Scan for the cell matching the given text and deliver its (x, y) coordinate at center. 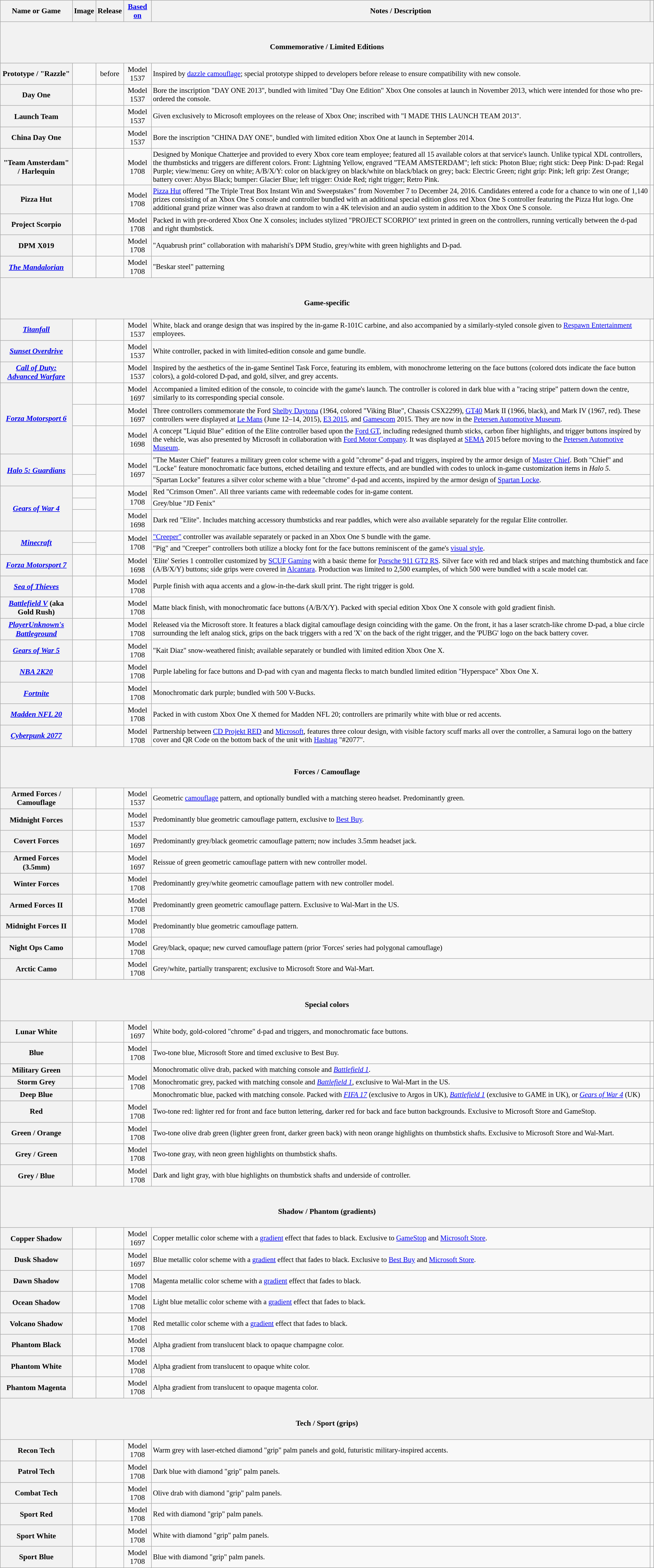
Predominantly blue geometric camouflage pattern. (401, 927)
Predominantly green geometric camouflage pattern. Exclusive to Wal-Mart in the US. (401, 905)
White with diamond "grip" palm panels. (401, 1536)
Notes / Description (401, 11)
Matte black finish, with monochromatic face buttons (A/B/X/Y). Packed with special edition Xbox One X console with gold gradient finish. (401, 608)
NBA 2K20 (36, 672)
China Day One (36, 137)
Armed Forces / Camouflage (36, 798)
Deep Blue (36, 1095)
Volcano Shadow (36, 1324)
Grey/blue "JD Fenix" (401, 504)
Based on (137, 11)
Lunar White (36, 1032)
Night Ops Camo (36, 948)
Sunset Overdrive (36, 351)
Magenta metallic color scheme with a gradient effect that fades to black. (401, 1281)
Dawn Shadow (36, 1281)
Given exclusively to Microsoft employees on the release of Xbox One; inscribed with "I MADE THIS LAUNCH TEAM 2013". (401, 117)
Image (84, 11)
Alpha gradient from translucent to opaque white color. (401, 1366)
Combat Tech (36, 1493)
Release (110, 11)
Red (36, 1112)
Blue metallic color scheme with a gradient effect that fades to black. Exclusive to Best Buy and Microsoft Store. (401, 1260)
Battlefield V (aka Gold Rush) (36, 608)
Halo 5: Guardians (36, 470)
Name or Game (36, 11)
Sport Blue (36, 1557)
Reissue of green geometric camouflage pattern with new controller model. (401, 863)
before (110, 74)
Two-tone gray, with neon green highlights on thumbstick shafts. (401, 1154)
Minecraft (36, 543)
Armed Forces (3.5mm) (36, 863)
Red with diamond "grip" palm panels. (401, 1514)
White body, gold-colored "chrome" d-pad and triggers, and monochromatic face buttons. (401, 1032)
Commemorative / Limited Editions (327, 43)
Shadow / Phantom (gradients) (327, 1207)
Fortnite (36, 693)
Two-tone blue, Microsoft Store and timed exclusive to Best Buy. (401, 1053)
"Aquabrush print" collaboration with maharishi's DPM Studio, grey/white with green highlights and D-pad. (401, 246)
Gears of War 4 (36, 509)
Copper metallic color scheme with a gradient effect that fades to black. Exclusive to GameStop and Microsoft Store. (401, 1239)
Grey/black, opaque; new curved camouflage pattern (prior 'Forces' series had polygonal camouflage) (401, 948)
Forza Motorsport 7 (36, 565)
Alpha gradient from translucent to opaque magenta color. (401, 1388)
Arctic Camo (36, 969)
Pizza Hut (36, 200)
Monochromatic grey, packed with matching console and Battlefield 1, exclusive to Wal-Mart in the US. (401, 1083)
"Kait Diaz" snow-weathered finish; available separately or bundled with limited edition Xbox One X. (401, 650)
Monochromatic dark purple; bundled with 500 V-Bucks. (401, 693)
Purple labeling for face buttons and D-pad with cyan and magenta flecks to match bundled limited edition "Hyperspace" Xbox One X. (401, 672)
Project Scorpio (36, 225)
Predominantly blue geometric camouflage pattern, exclusive to Best Buy. (401, 820)
Gears of War 5 (36, 650)
Blue (36, 1053)
Olive drab with diamond "grip" palm panels. (401, 1493)
Alpha gradient from translucent black to opaque champagne color. (401, 1345)
Storm Grey (36, 1083)
Purple finish with aqua accents and a glow-in-the-dark skull print. The right trigger is gold. (401, 586)
Warm grey with laser-etched diamond "grip" palm panels and gold, futuristic military-inspired accents. (401, 1450)
Dark red "Elite". Includes matching accessory thumbsticks and rear paddles, which were also available separately for the regular Elite controller. (401, 521)
Predominantly grey/black geometric camouflage pattern; now includes 3.5mm headset jack. (401, 841)
Covert Forces (36, 841)
Forza Motorsport 6 (36, 419)
Sea of Thieves (36, 586)
Inspired by dazzle camouflage; special prototype shipped to developers before release to ensure compatibility with new console. (401, 74)
Blue with diamond "grip" palm panels. (401, 1557)
Cyberpunk 2077 (36, 736)
Game-specific (327, 299)
Red "Crimson Omen". All three variants came with redeemable codes for in-game content. (401, 492)
Titanfall (36, 330)
Grey / Blue (36, 1176)
Day One (36, 95)
Call of Duty: Advanced Warfare (36, 373)
Geometric camouflage pattern, and optionally bundled with a matching stereo headset. Predominantly green. (401, 798)
Bore the inscription "CHINA DAY ONE", bundled with limited edition Xbox One at launch in September 2014. (401, 137)
Military Green (36, 1070)
Dark and light gray, with blue highlights on thumbstick shafts and underside of controller. (401, 1176)
White controller, packed in with limited-edition console and game bundle. (401, 351)
Packed in with custom Xbox One X themed for Madden NFL 20; controllers are primarily white with blue or red accents. (401, 715)
The Mandalorian (36, 267)
Prototype / "Razzle" (36, 74)
Sport White (36, 1536)
Predominantly grey/white geometric camouflage pattern with new controller model. (401, 883)
"Creeper" controller was available separately or packed in an Xbox One S bundle with the game. (401, 537)
Phantom Black (36, 1345)
Midnight Forces (36, 820)
Recon Tech (36, 1450)
Launch Team (36, 117)
Ocean Shadow (36, 1302)
PlayerUnknown's Battleground (36, 629)
Dusk Shadow (36, 1260)
Patrol Tech (36, 1472)
Forces / Camouflage (327, 767)
Madden NFL 20 (36, 715)
Red metallic color scheme with a gradient effect that fades to black. (401, 1324)
Tech / Sport (grips) (327, 1419)
Special colors (327, 1001)
Copper Shadow (36, 1239)
"Pig" and "Creeper" controllers both utilize a blocky font for the face buttons reminiscent of the game's visual style. (401, 549)
Grey/white, partially transparent; exclusive to Microsoft Store and Wal-Mart. (401, 969)
Winter Forces (36, 883)
"Spartan Locke" features a silver color scheme with a blue "chrome" d-pad and accents, inspired by the armor design of Spartan Locke. (401, 480)
Green / Orange (36, 1133)
Phantom White (36, 1366)
DPM X019 (36, 246)
"Beskar steel" patterning (401, 267)
Armed Forces II (36, 905)
Midnight Forces II (36, 927)
"Team Amsterdam" / Harlequin (36, 167)
Dark blue with diamond "grip" palm panels. (401, 1472)
Phantom Magenta (36, 1388)
Sport Red (36, 1514)
Light blue metallic color scheme with a gradient effect that fades to black. (401, 1302)
Grey / Green (36, 1154)
Monochromatic olive drab, packed with matching console and Battlefield 1. (401, 1070)
